Capture the cell that displays the provided text and extract its [X, Y] central coordinate. 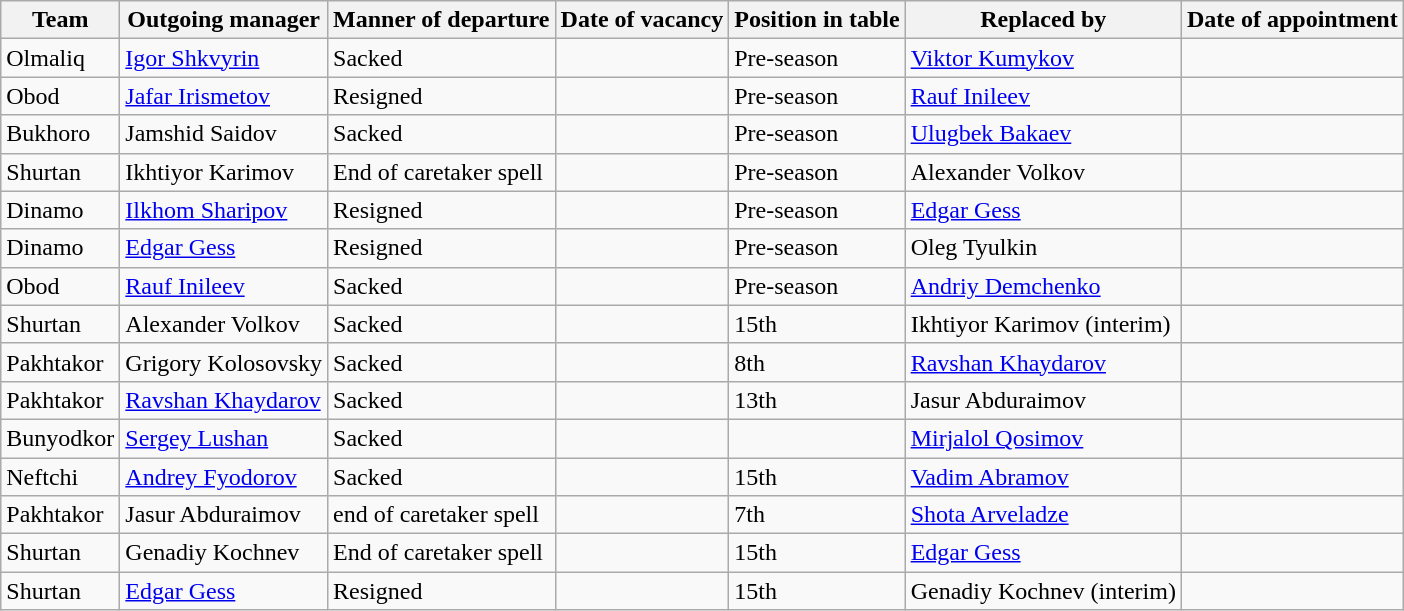
Vadim Abramov [1043, 477]
Grigory Kolosovsky [224, 362]
13th [817, 400]
Andriy Demchenko [1043, 286]
Igor Shkvyrin [224, 58]
Jamshid Saidov [224, 134]
Neftchi [60, 477]
Olmaliq [60, 58]
Ikhtiyor Karimov (interim) [1043, 324]
Ilkhom Sharipov [224, 210]
Sergey Lushan [224, 438]
Bukhoro [60, 134]
Ikhtiyor Karimov [224, 172]
Position in table [817, 20]
end of caretaker spell [442, 515]
Oleg Tyulkin [1043, 248]
Outgoing manager [224, 20]
7th [817, 515]
Date of appointment [1292, 20]
Bunyodkor [60, 438]
Ulugbek Bakaev [1043, 134]
Replaced by [1043, 20]
Andrey Fyodorov [224, 477]
Mirjalol Qosimov [1043, 438]
8th [817, 362]
Shota Arveladze [1043, 515]
Date of vacancy [642, 20]
Team [60, 20]
Jafar Irismetov [224, 96]
Genadiy Kochnev [224, 553]
Viktor Kumykov [1043, 58]
Genadiy Kochnev (interim) [1043, 591]
Manner of departure [442, 20]
